Detect which cell encompasses the target text, then output its [x, y] center coordinate. 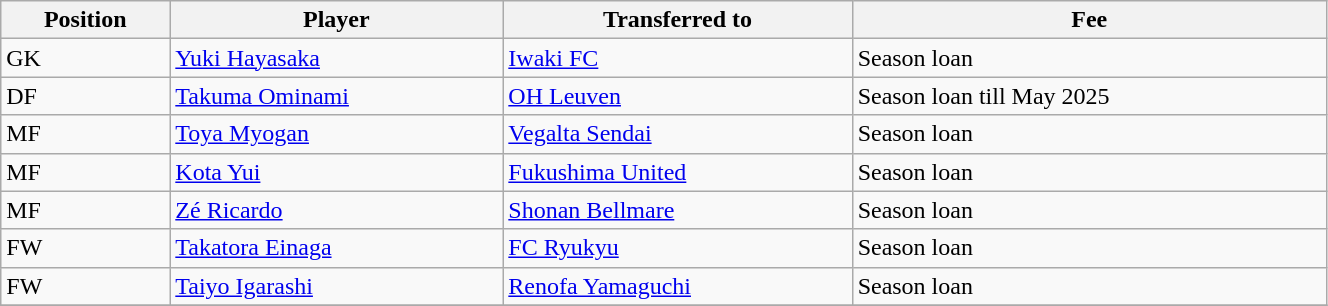
Yuki Hayasaka [336, 58]
Shonan Bellmare [678, 210]
Toya Myogan [336, 134]
Season loan till May 2025 [1089, 96]
Takatora Einaga [336, 248]
Renofa Yamaguchi [678, 286]
FC Ryukyu [678, 248]
Transferred to [678, 20]
DF [86, 96]
Takuma Ominami [336, 96]
Fee [1089, 20]
Vegalta Sendai [678, 134]
Position [86, 20]
Kota Yui [336, 172]
Fukushima United [678, 172]
Zé Ricardo [336, 210]
Player [336, 20]
Taiyo Igarashi [336, 286]
Iwaki FC [678, 58]
GK [86, 58]
OH Leuven [678, 96]
